Pinpoint the cell where the given text exists, returning its [x, y] midpoint coordinate. 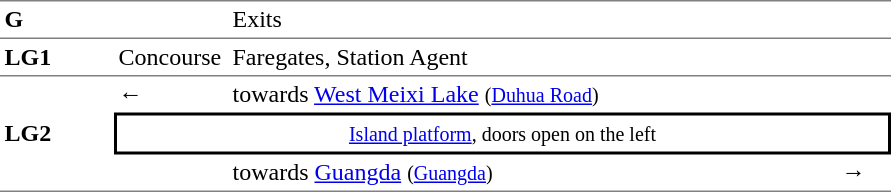
Exits [532, 20]
LG2 [57, 134]
LG1 [57, 58]
towards West Meixi Lake (Duhua Road) [532, 94]
G [57, 20]
Faregates, Station Agent [532, 58]
← [171, 94]
Concourse [171, 58]
towards Guangda (Guangda) [532, 173]
Island platform, doors open on the left [502, 133]
→ [864, 173]
